For the text-containing cell, return its midpoint in (x, y) coordinate format. 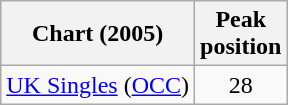
Chart (2005) (98, 34)
Peakposition (241, 34)
UK Singles (OCC) (98, 85)
28 (241, 85)
